Detect which cell encompasses the target text, then output its (x, y) center coordinate. 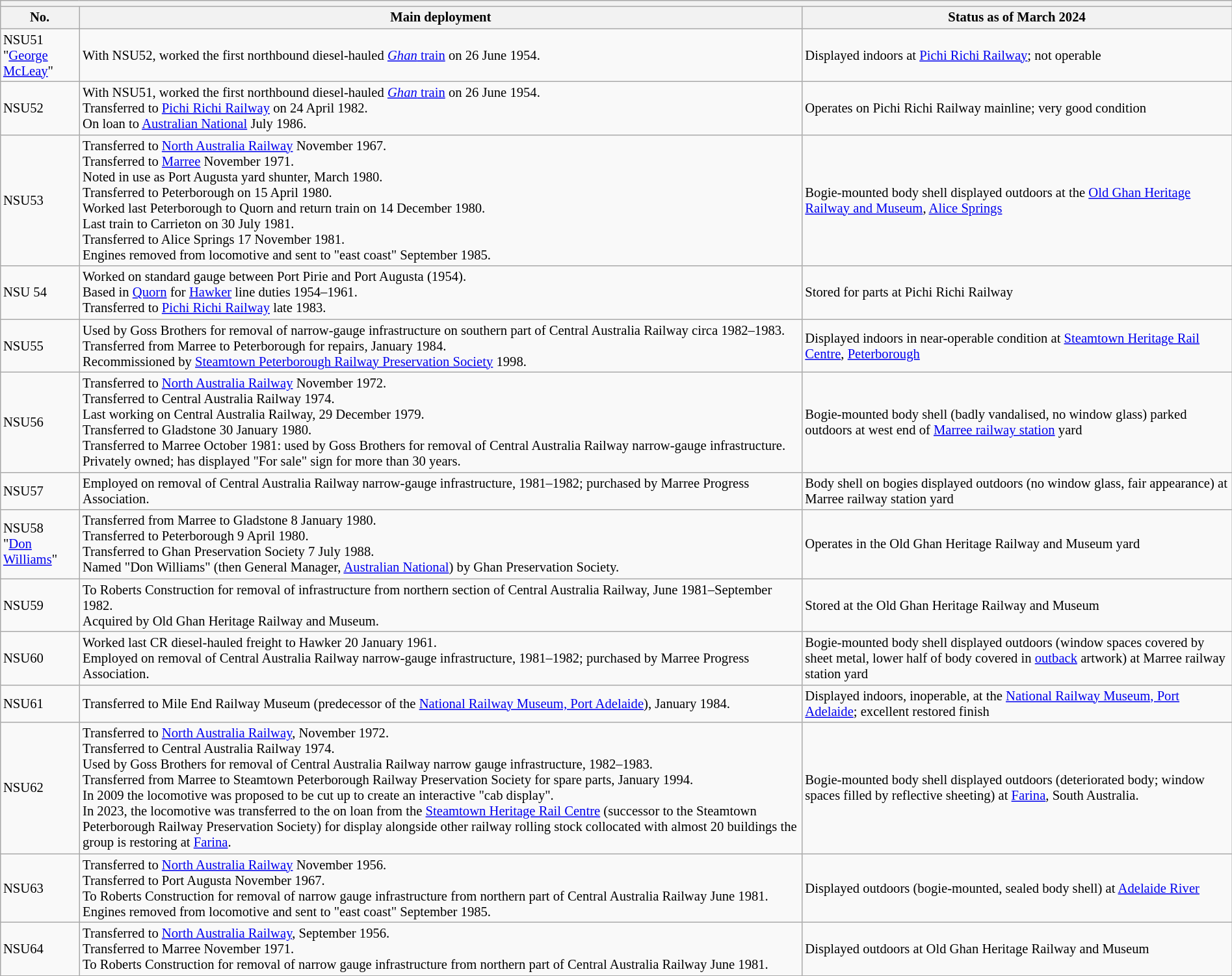
Transferred to Mile End Railway Museum (predecessor of the National Railway Museum, Port Adelaide), January 1984. (441, 704)
Displayed indoors at Pichi Richi Railway; not operable (1017, 55)
NSU63 (40, 888)
NSU57 (40, 491)
NSU51"George McLeay" (40, 55)
NSU 54 (40, 293)
Status as of March 2024 (1017, 18)
Main deployment (441, 18)
Displayed outdoors at Old Ghan Heritage Railway and Museum (1017, 949)
With NSU52, worked the first northbound diesel-hauled Ghan train on 26 June 1954. (441, 55)
NSU53 (40, 200)
NSU61 (40, 704)
NSU56 (40, 423)
NSU58"Don Williams" (40, 544)
Employed on removal of Central Australia Railway narrow-gauge infrastructure, 1981–1982; purchased by Marree Progress Association. (441, 491)
Displayed indoors in near-operable condition at Steamtown Heritage Rail Centre, Peterborough (1017, 346)
Bogie-mounted body shell (badly vandalised, no window glass) parked outdoors at west end of Marree railway station yard (1017, 423)
Operates on Pichi Richi Railway mainline; very good condition (1017, 109)
No. (40, 18)
Bogie-mounted body shell displayed outdoors (deteriorated body; window spaces filled by reflective sheeting) at Farina, South Australia. (1017, 788)
NSU55 (40, 346)
NSU59 (40, 605)
Bogie-mounted body shell displayed outdoors at the Old Ghan Heritage Railway and Museum, Alice Springs (1017, 200)
NSU62 (40, 788)
Displayed outdoors (bogie-mounted, sealed body shell) at Adelaide River (1017, 888)
Displayed indoors, inoperable, at the National Railway Museum, Port Adelaide; excellent restored finish (1017, 704)
NSU52 (40, 109)
NSU64 (40, 949)
NSU60 (40, 659)
Stored for parts at Pichi Richi Railway (1017, 293)
Stored at the Old Ghan Heritage Railway and Museum (1017, 605)
Body shell on bogies displayed outdoors (no window glass, fair appearance) at Marree railway station yard (1017, 491)
Operates in the Old Ghan Heritage Railway and Museum yard (1017, 544)
